For the text-containing cell, return its midpoint in (X, Y) coordinate format. 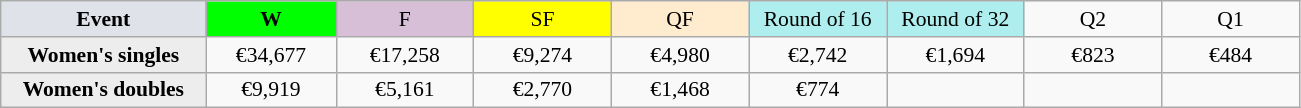
€17,258 (405, 55)
Event (104, 19)
€484 (1231, 55)
QF (680, 19)
Q1 (1231, 19)
€823 (1093, 55)
€774 (818, 90)
W (271, 19)
SF (543, 19)
€5,161 (405, 90)
Women's doubles (104, 90)
Women's singles (104, 55)
€4,980 (680, 55)
Round of 32 (955, 19)
€34,677 (271, 55)
€1,468 (680, 90)
€9,274 (543, 55)
Q2 (1093, 19)
F (405, 19)
€2,770 (543, 90)
€9,919 (271, 90)
€2,742 (818, 55)
Round of 16 (818, 19)
€1,694 (955, 55)
